For the text-containing cell, return its midpoint in (x, y) coordinate format. 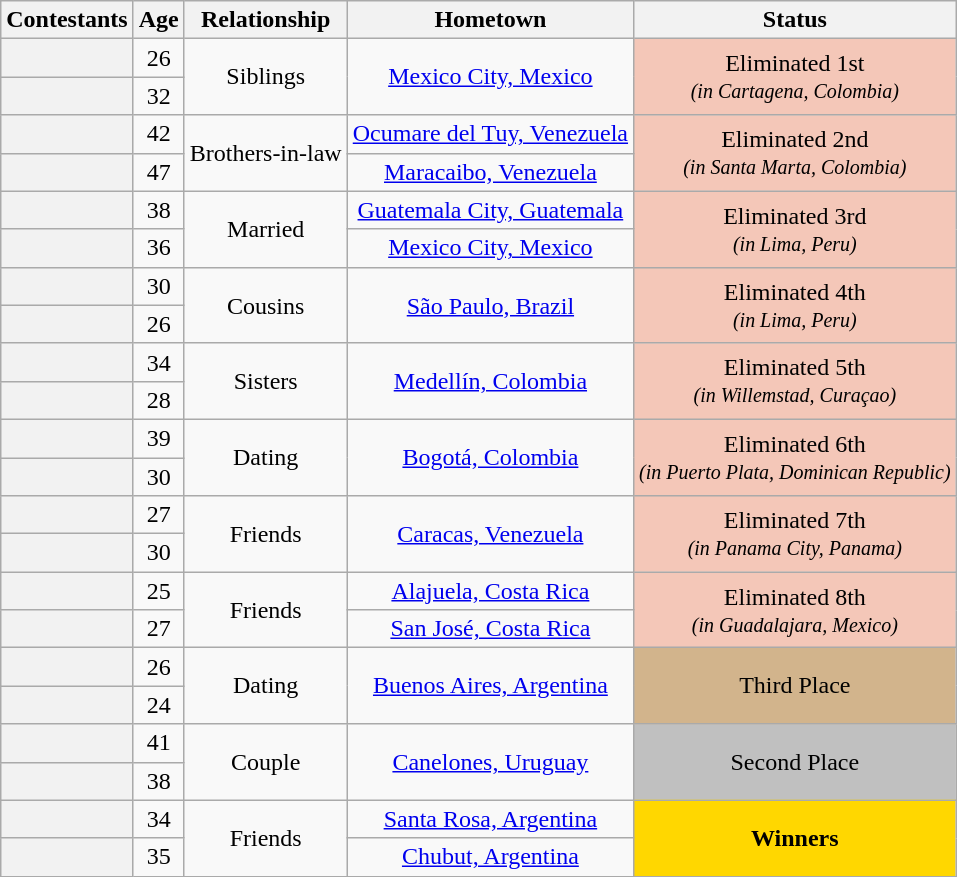
San José, Costa Rica (490, 629)
Cousins (266, 305)
Married (266, 229)
Guatemala City, Guatemala (490, 210)
Eliminated 5th(in Willemstad, Curaçao) (796, 381)
Status (796, 20)
42 (158, 134)
Bogotá, Colombia (490, 457)
47 (158, 172)
24 (158, 705)
41 (158, 743)
28 (158, 400)
Eliminated 3rd(in Lima, Peru) (796, 229)
Eliminated 6th(in Puerto Plata, Dominican Republic) (796, 457)
Canelones, Uruguay (490, 762)
Brothers-in-law (266, 153)
Eliminated 4th(in Lima, Peru) (796, 305)
Maracaibo, Venezuela (490, 172)
Eliminated 7th(in Panama City, Panama) (796, 534)
Caracas, Venezuela (490, 534)
Couple (266, 762)
36 (158, 248)
Santa Rosa, Argentina (490, 819)
Hometown (490, 20)
Medellín, Colombia (490, 381)
Ocumare del Tuy, Venezuela (490, 134)
Sisters (266, 381)
Siblings (266, 77)
Age (158, 20)
Eliminated 2nd(in Santa Marta, Colombia) (796, 153)
Contestants (67, 20)
35 (158, 857)
Third Place (796, 686)
Relationship (266, 20)
Buenos Aires, Argentina (490, 686)
Eliminated 1st(in Cartagena, Colombia) (796, 77)
32 (158, 96)
Second Place (796, 762)
Winners (796, 838)
39 (158, 438)
Eliminated 8th(in Guadalajara, Mexico) (796, 610)
Alajuela, Costa Rica (490, 591)
25 (158, 591)
São Paulo, Brazil (490, 305)
Chubut, Argentina (490, 857)
